For the text-containing cell, return its midpoint in [x, y] coordinate format. 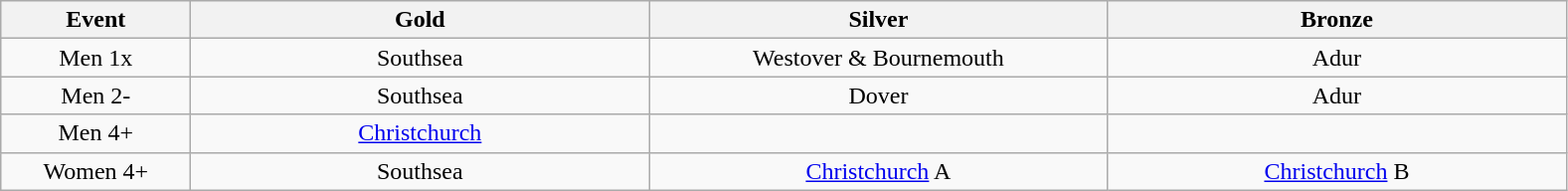
Christchurch [420, 133]
Dover [879, 95]
Bronze [1336, 20]
Men 1x [95, 58]
Westover & Bournemouth [879, 58]
Silver [879, 20]
Christchurch A [879, 171]
Men 4+ [95, 133]
Christchurch B [1336, 171]
Women 4+ [95, 171]
Event [95, 20]
Men 2- [95, 95]
Gold [420, 20]
